Scan for the cell matching the given text and deliver its [X, Y] coordinate at center. 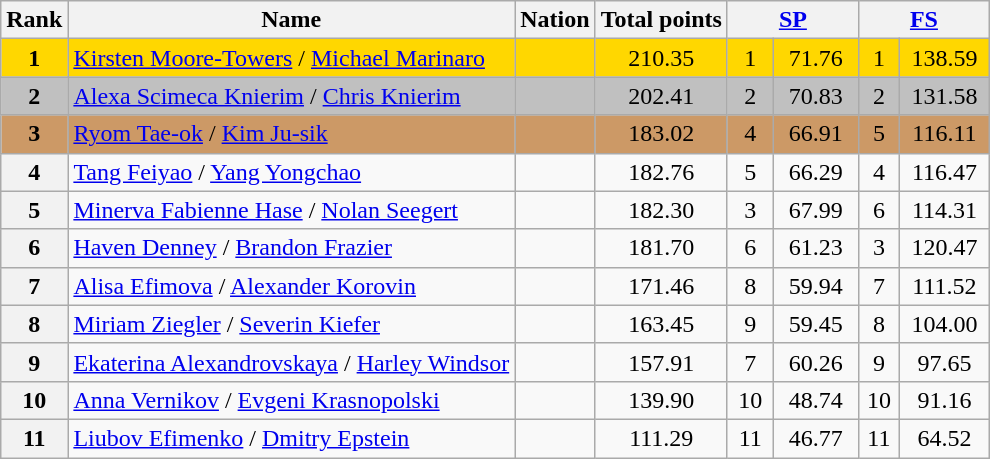
64.52 [944, 438]
66.29 [816, 172]
Rank [34, 20]
Total points [661, 20]
91.16 [944, 400]
116.47 [944, 172]
59.45 [816, 324]
FS [924, 20]
Alexa Scimeca Knierim / Chris Knierim [292, 96]
70.83 [816, 96]
111.29 [661, 438]
Ekaterina Alexandrovskaya / Harley Windsor [292, 362]
138.59 [944, 58]
Tang Feiyao / Yang Yongchao [292, 172]
116.11 [944, 134]
Nation [555, 20]
182.76 [661, 172]
61.23 [816, 248]
163.45 [661, 324]
46.77 [816, 438]
Haven Denney / Brandon Frazier [292, 248]
104.00 [944, 324]
59.94 [816, 286]
Anna Vernikov / Evgeni Krasnopolski [292, 400]
182.30 [661, 210]
131.58 [944, 96]
97.65 [944, 362]
Ryom Tae-ok / Kim Ju-sik [292, 134]
139.90 [661, 400]
48.74 [816, 400]
Name [292, 20]
Minerva Fabienne Hase / Nolan Seegert [292, 210]
120.47 [944, 248]
183.02 [661, 134]
Kirsten Moore-Towers / Michael Marinaro [292, 58]
66.91 [816, 134]
157.91 [661, 362]
181.70 [661, 248]
202.41 [661, 96]
60.26 [816, 362]
Liubov Efimenko / Dmitry Epstein [292, 438]
SP [792, 20]
111.52 [944, 286]
71.76 [816, 58]
67.99 [816, 210]
Alisa Efimova / Alexander Korovin [292, 286]
171.46 [661, 286]
114.31 [944, 210]
210.35 [661, 58]
Miriam Ziegler / Severin Kiefer [292, 324]
